Identify which cell holds the provided text, then report its (X, Y) central coordinate. 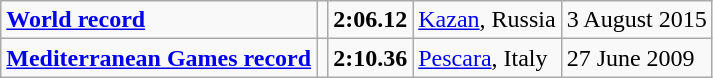
Kazan, Russia (487, 20)
3 August 2015 (636, 20)
27 June 2009 (636, 58)
Pescara, Italy (487, 58)
2:06.12 (370, 20)
Mediterranean Games record (159, 58)
2:10.36 (370, 58)
World record (159, 20)
